Find where the given text appears and provide that cell's center as (X, Y) coordinate. 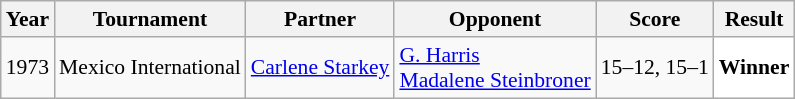
Tournament (150, 19)
1973 (28, 68)
Winner (754, 68)
Score (655, 19)
G. Harris Madalene Steinbroner (494, 68)
15–12, 15–1 (655, 68)
Partner (320, 19)
Carlene Starkey (320, 68)
Result (754, 19)
Opponent (494, 19)
Mexico International (150, 68)
Year (28, 19)
